Pinpoint the cell where the given text exists, returning its [x, y] midpoint coordinate. 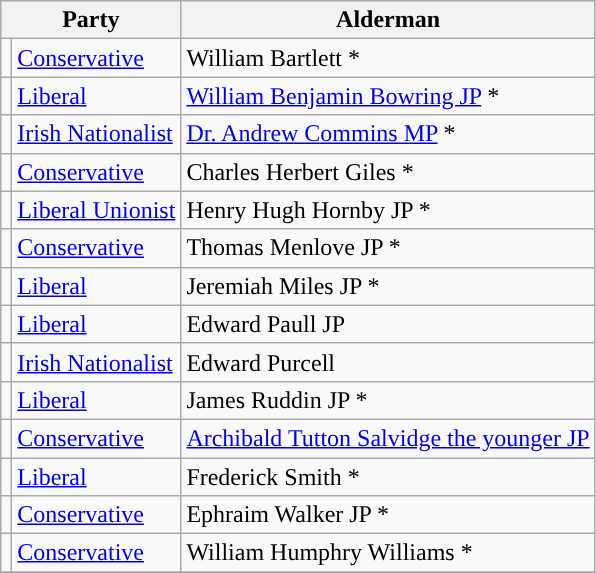
Henry Hugh Hornby JP * [388, 210]
Jeremiah Miles JP * [388, 286]
James Ruddin JP * [388, 400]
Thomas Menlove JP * [388, 248]
Party [91, 20]
William Benjamin Bowring JP * [388, 96]
Edward Purcell [388, 362]
Alderman [388, 20]
Charles Herbert Giles * [388, 172]
William Humphry Williams * [388, 553]
Archibald Tutton Salvidge the younger JP [388, 438]
Ephraim Walker JP * [388, 515]
William Bartlett * [388, 58]
Edward Paull JP [388, 324]
Frederick Smith * [388, 477]
Dr. Andrew Commins MP * [388, 134]
Liberal Unionist [96, 210]
